Find where the given text appears and provide that cell's center as [X, Y] coordinate. 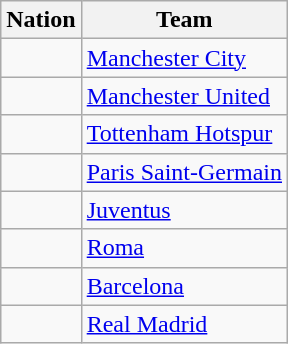
Tottenham Hotspur [184, 134]
Manchester United [184, 96]
Roma [184, 248]
Juventus [184, 210]
Barcelona [184, 286]
Nation [41, 20]
Real Madrid [184, 324]
Manchester City [184, 58]
Paris Saint-Germain [184, 172]
Team [184, 20]
